Search for the cell housing the specified text and yield its [x, y] center coordinate. 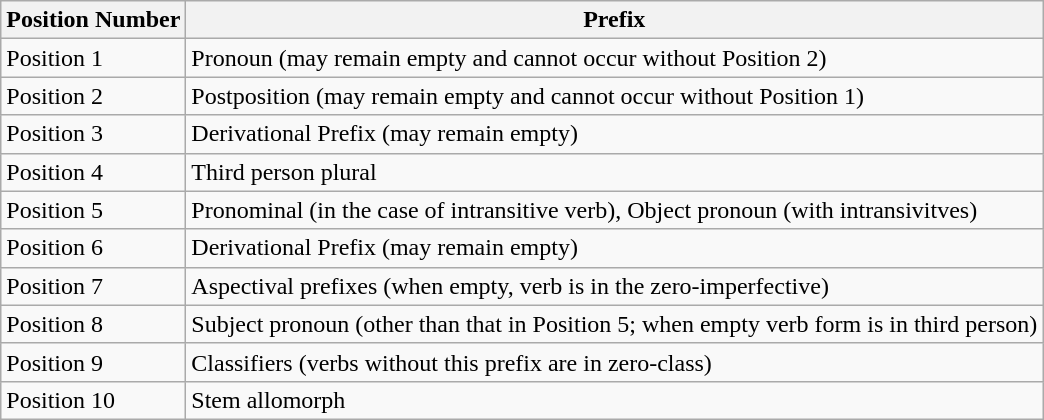
Position 6 [94, 248]
Stem allomorph [614, 400]
Postposition (may remain empty and cannot occur without Position 1) [614, 96]
Position 9 [94, 362]
Position 7 [94, 286]
Prefix [614, 20]
Classifiers (verbs without this prefix are in zero-class) [614, 362]
Third person plural [614, 172]
Pronominal (in the case of intransitive verb), Object pronoun (with intransivitves) [614, 210]
Position 8 [94, 324]
Position 5 [94, 210]
Position 1 [94, 58]
Aspectival prefixes (when empty, verb is in the zero-imperfective) [614, 286]
Pronoun (may remain empty and cannot occur without Position 2) [614, 58]
Subject pronoun (other than that in Position 5; when empty verb form is in third person) [614, 324]
Position 4 [94, 172]
Position 3 [94, 134]
Position Number [94, 20]
Position 2 [94, 96]
Position 10 [94, 400]
